Determine the [x, y] coordinate at the center of the cell enclosing the given text.  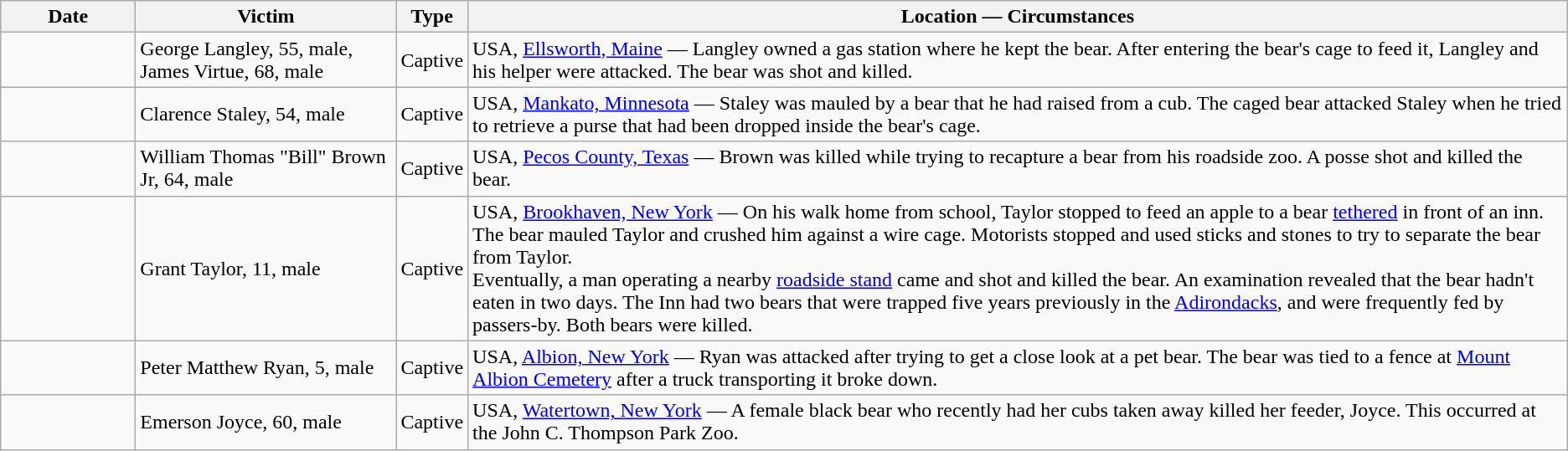
Victim [266, 17]
Date [69, 17]
Clarence Staley, 54, male [266, 114]
William Thomas "Bill" Brown Jr, 64, male [266, 169]
Peter Matthew Ryan, 5, male [266, 368]
George Langley, 55, male,James Virtue, 68, male [266, 60]
Grant Taylor, 11, male [266, 268]
Emerson Joyce, 60, male [266, 422]
USA, Pecos County, Texas — Brown was killed while trying to recapture a bear from his roadside zoo. A posse shot and killed the bear. [1019, 169]
Location — Circumstances [1019, 17]
Type [432, 17]
